From the cell containing the given text, extract its center point as [x, y] coordinate. 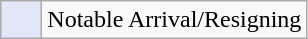
Notable Arrival/Resigning [174, 20]
